Identify which cell holds the provided text, then report its (x, y) central coordinate. 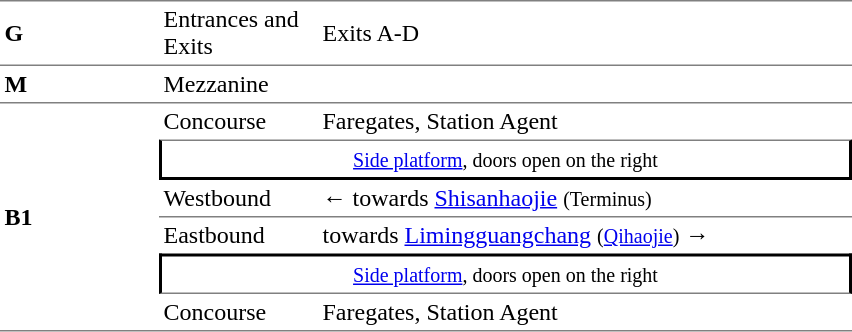
Exits A-D (585, 33)
← towards Shisanhaojie (Terminus) (585, 199)
towards Limingguangchang (Qihaojie) → (585, 236)
Eastbound (238, 236)
Entrances and Exits (238, 33)
G (80, 33)
Mezzanine (238, 85)
B1 (80, 218)
Westbound (238, 199)
M (80, 85)
